Pinpoint the cell where the given text exists, returning its [x, y] midpoint coordinate. 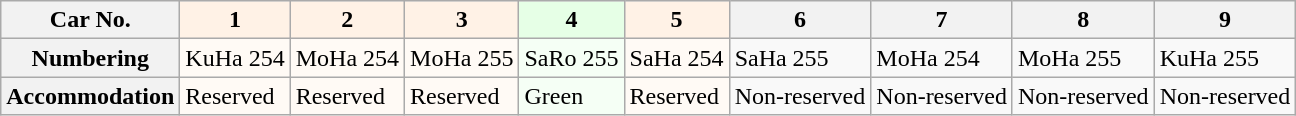
6 [800, 20]
Car No. [90, 20]
SaHa 255 [800, 58]
2 [347, 20]
Numbering [90, 58]
3 [462, 20]
Green [572, 96]
9 [1225, 20]
KuHa 254 [235, 58]
5 [676, 20]
7 [942, 20]
SaRo 255 [572, 58]
4 [572, 20]
SaHa 254 [676, 58]
8 [1083, 20]
1 [235, 20]
KuHa 255 [1225, 58]
Accommodation [90, 96]
